Determine the (X, Y) coordinate at the center of the cell enclosing the given text.  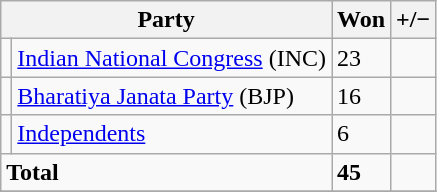
Bharatiya Janata Party (BJP) (172, 96)
Total (166, 172)
+/− (414, 20)
23 (362, 58)
Won (362, 20)
16 (362, 96)
Party (166, 20)
45 (362, 172)
Independents (172, 134)
6 (362, 134)
Indian National Congress (INC) (172, 58)
